Pinpoint the cell where the given text exists, returning its [x, y] midpoint coordinate. 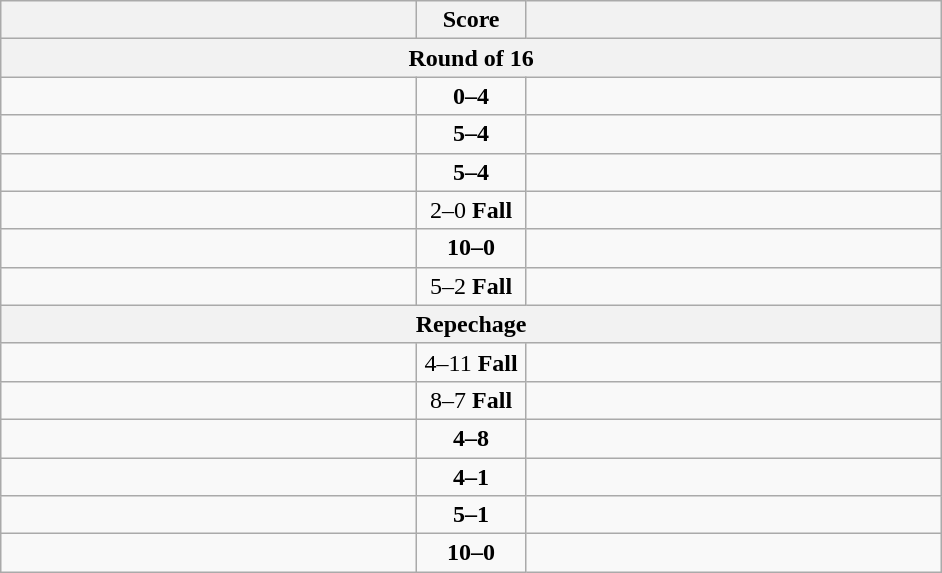
Round of 16 [472, 58]
Score [472, 20]
5–1 [472, 515]
4–1 [472, 477]
5–2 Fall [472, 286]
4–11 Fall [472, 362]
Repechage [472, 324]
8–7 Fall [472, 400]
2–0 Fall [472, 210]
4–8 [472, 438]
0–4 [472, 96]
